Extract the (x, y) coordinate from the center of the cell holding the provided text.  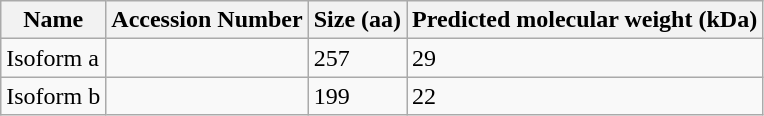
Size (aa) (357, 20)
Isoform a (54, 58)
199 (357, 96)
29 (585, 58)
Isoform b (54, 96)
Accession Number (207, 20)
257 (357, 58)
Predicted molecular weight (kDa) (585, 20)
22 (585, 96)
Name (54, 20)
